Find where the given text appears and provide that cell's center as [X, Y] coordinate. 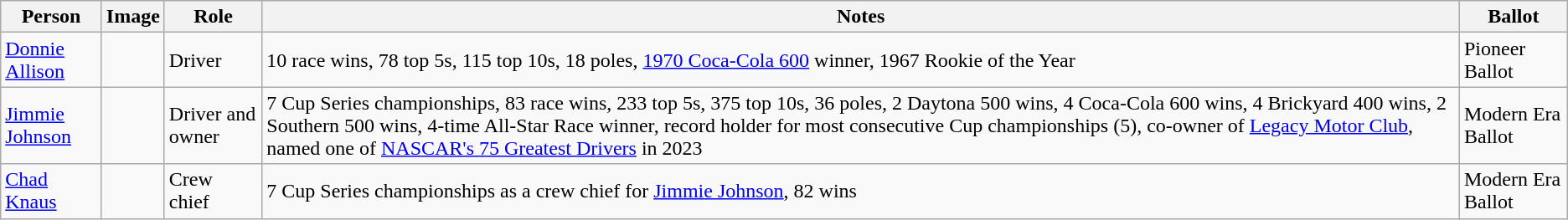
Crew chief [213, 191]
Driver [213, 60]
Donnie Allison [52, 60]
Chad Knaus [52, 191]
Notes [861, 17]
Image [132, 17]
7 Cup Series championships as a crew chief for Jimmie Johnson, 82 wins [861, 191]
Jimmie Johnson [52, 125]
10 race wins, 78 top 5s, 115 top 10s, 18 poles, 1970 Coca-Cola 600 winner, 1967 Rookie of the Year [861, 60]
Role [213, 17]
Person [52, 17]
Ballot [1513, 17]
Driver and owner [213, 125]
Pioneer Ballot [1513, 60]
